Find where the given text appears and provide that cell's center as (X, Y) coordinate. 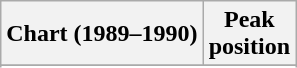
Chart (1989–1990) (102, 34)
Peakposition (249, 34)
